Detect which cell encompasses the target text, then output its [x, y] center coordinate. 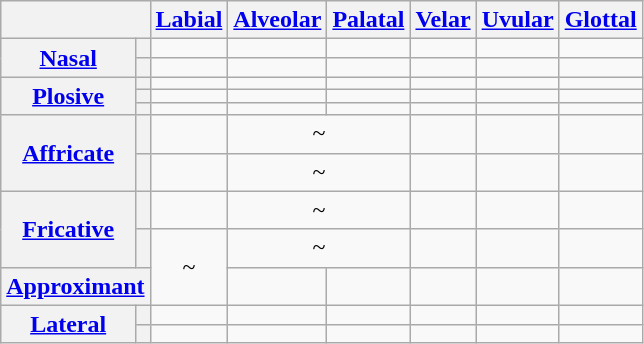
Glottal [600, 20]
Labial [189, 20]
Lateral [68, 324]
Nasal [68, 58]
Alveolar [278, 20]
Plosive [68, 96]
Velar [443, 20]
Palatal [368, 20]
Uvular [518, 20]
Affricate [68, 153]
Approximant [76, 286]
Fricative [68, 229]
